Detect which cell encompasses the target text, then output its [X, Y] center coordinate. 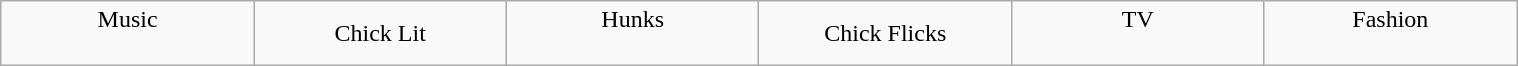
Chick Lit [380, 34]
Fashion [1390, 34]
Music [128, 34]
Chick Flicks [886, 34]
Hunks [632, 34]
TV [1138, 34]
